Search for the cell housing the specified text and yield its (x, y) center coordinate. 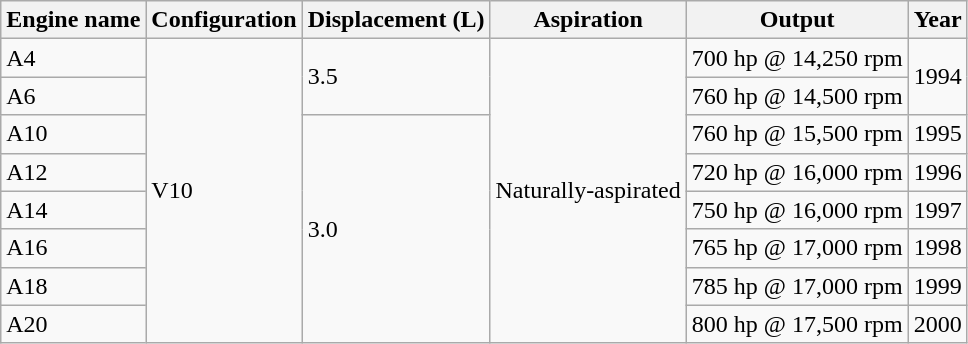
720 hp @ 16,000 rpm (797, 172)
800 hp @ 17,500 rpm (797, 324)
A18 (74, 286)
1995 (938, 134)
1999 (938, 286)
Aspiration (588, 20)
1996 (938, 172)
3.0 (396, 229)
A10 (74, 134)
765 hp @ 17,000 rpm (797, 248)
A12 (74, 172)
A20 (74, 324)
3.5 (396, 77)
A6 (74, 96)
1998 (938, 248)
760 hp @ 15,500 rpm (797, 134)
1997 (938, 210)
A16 (74, 248)
700 hp @ 14,250 rpm (797, 58)
Naturally-aspirated (588, 191)
A4 (74, 58)
Displacement (L) (396, 20)
Output (797, 20)
V10 (224, 191)
2000 (938, 324)
Engine name (74, 20)
785 hp @ 17,000 rpm (797, 286)
Year (938, 20)
A14 (74, 210)
Configuration (224, 20)
1994 (938, 77)
750 hp @ 16,000 rpm (797, 210)
760 hp @ 14,500 rpm (797, 96)
